Search for the cell housing the specified text and yield its [x, y] center coordinate. 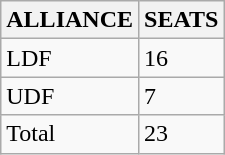
Total [70, 134]
LDF [70, 58]
7 [182, 96]
ALLIANCE [70, 20]
SEATS [182, 20]
UDF [70, 96]
23 [182, 134]
16 [182, 58]
